From the cell containing the given text, extract its center point as [X, Y] coordinate. 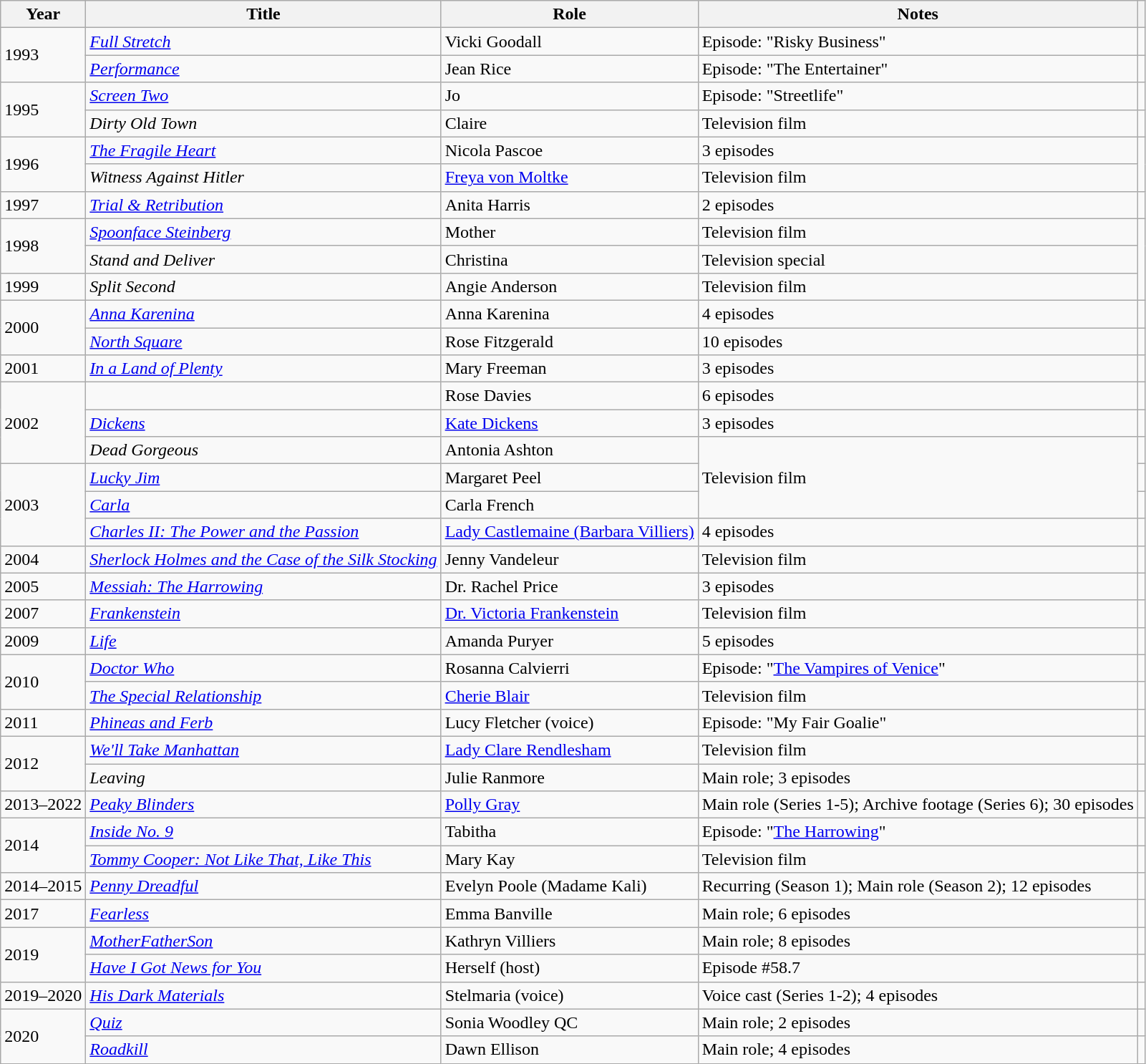
Freya von Moltke [570, 178]
Dickens [263, 423]
6 episodes [918, 396]
Claire [570, 123]
Charles II: The Power and the Passion [263, 532]
Angie Anderson [570, 286]
His Dark Materials [263, 995]
Year [43, 14]
Main role; 3 episodes [918, 777]
Lady Castlemaine (Barbara Villiers) [570, 532]
Main role; 8 episodes [918, 941]
Sonia Woodley QC [570, 1022]
Mary Kay [570, 859]
Nicola Pascoe [570, 150]
2009 [43, 641]
Main role; 4 episodes [918, 1050]
2014–2015 [43, 886]
Role [570, 14]
Messiah: The Harrowing [263, 586]
2010 [43, 682]
Have I Got News for You [263, 968]
1999 [43, 286]
Kathryn Villiers [570, 941]
2002 [43, 423]
Episode: "The Vampires of Venice" [918, 668]
The Fragile Heart [263, 150]
1997 [43, 205]
10 episodes [918, 342]
Episode #58.7 [918, 968]
Herself (host) [570, 968]
2017 [43, 914]
Rose Fitzgerald [570, 342]
Rose Davies [570, 396]
Kate Dickens [570, 423]
1998 [43, 246]
Polly Gray [570, 805]
5 episodes [918, 641]
Julie Ranmore [570, 777]
2013–2022 [43, 805]
Split Second [263, 286]
Amanda Puryer [570, 641]
Dr. Victoria Frankenstein [570, 614]
MotherFatherSon [263, 941]
Jenny Vandeleur [570, 559]
Jean Rice [570, 69]
2003 [43, 505]
Episode: "The Harrowing" [918, 832]
Leaving [263, 777]
Main role (Series 1-5); Archive footage (Series 6); 30 episodes [918, 805]
Spoonface Steinberg [263, 232]
Notes [918, 14]
In a Land of Plenty [263, 369]
2007 [43, 614]
Voice cast (Series 1-2); 4 episodes [918, 995]
Doctor Who [263, 668]
Vicki Goodall [570, 42]
Recurring (Season 1); Main role (Season 2); 12 episodes [918, 886]
Penny Dreadful [263, 886]
The Special Relationship [263, 695]
Dawn Ellison [570, 1050]
Full Stretch [263, 42]
Screen Two [263, 96]
We'll Take Manhattan [263, 750]
Lucy Fletcher (voice) [570, 722]
2019 [43, 954]
Evelyn Poole (Madame Kali) [570, 886]
Roadkill [263, 1050]
2005 [43, 586]
Dirty Old Town [263, 123]
Rosanna Calvierri [570, 668]
Stelmaria (voice) [570, 995]
North Square [263, 342]
2012 [43, 763]
2004 [43, 559]
Lady Clare Rendlesham [570, 750]
Carla French [570, 505]
Sherlock Holmes and the Case of the Silk Stocking [263, 559]
Trial & Retribution [263, 205]
2014 [43, 846]
Peaky Blinders [263, 805]
Witness Against Hitler [263, 178]
Dr. Rachel Price [570, 586]
2001 [43, 369]
Anita Harris [570, 205]
Christina [570, 259]
Mother [570, 232]
Margaret Peel [570, 478]
Carla [263, 505]
2 episodes [918, 205]
Quiz [263, 1022]
Antonia Ashton [570, 450]
2011 [43, 722]
Mary Freeman [570, 369]
Stand and Deliver [263, 259]
Life [263, 641]
Episode: "Streetlife" [918, 96]
Cherie Blair [570, 695]
Main role; 6 episodes [918, 914]
1995 [43, 110]
Episode: "Risky Business" [918, 42]
Television special [918, 259]
Frankenstein [263, 614]
Phineas and Ferb [263, 722]
1993 [43, 55]
Fearless [263, 914]
Episode: "My Fair Goalie" [918, 722]
Dead Gorgeous [263, 450]
Lucky Jim [263, 478]
Tommy Cooper: Not Like That, Like This [263, 859]
Emma Banville [570, 914]
Main role; 2 episodes [918, 1022]
Episode: "The Entertainer" [918, 69]
2019–2020 [43, 995]
Inside No. 9 [263, 832]
Tabitha [570, 832]
1996 [43, 164]
Performance [263, 69]
Title [263, 14]
2020 [43, 1036]
Jo [570, 96]
2000 [43, 327]
